Identify which cell holds the provided text, then report its [x, y] central coordinate. 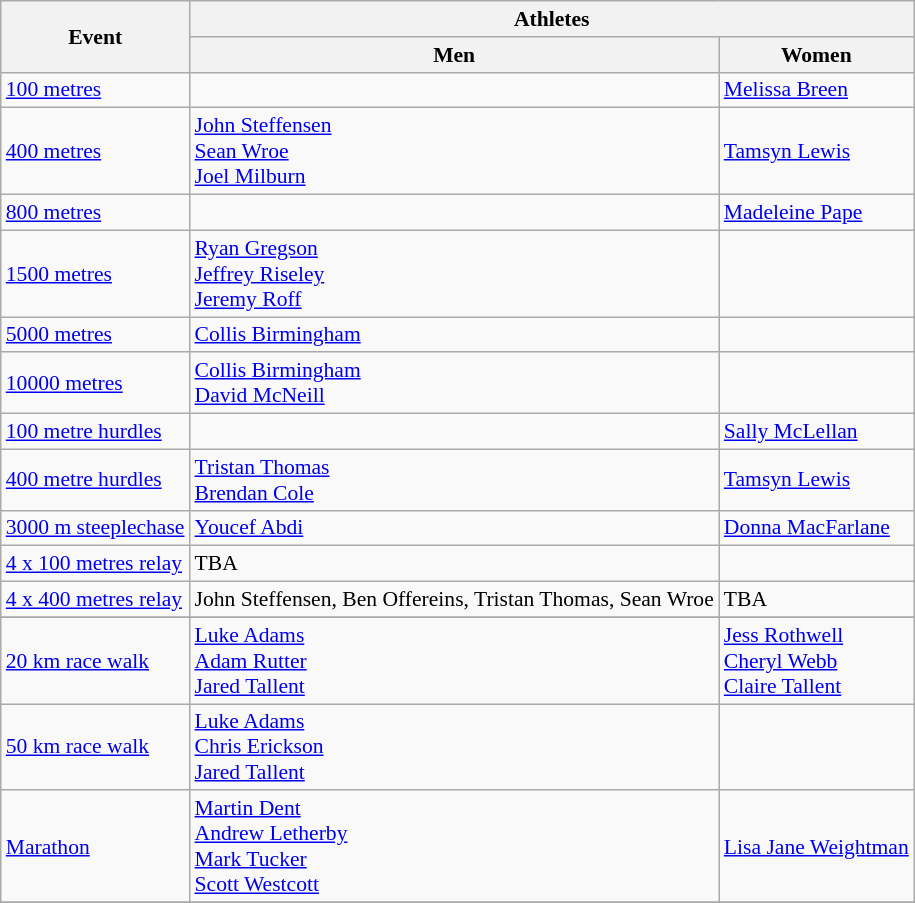
800 metres [96, 213]
20 km race walk [96, 660]
Men [454, 55]
Sally McLellan [816, 432]
4 x 100 metres relay [96, 564]
3000 m steeplechase [96, 528]
Event [96, 36]
5000 metres [96, 335]
Ryan Gregson Jeffrey Riseley Jeremy Roff [454, 274]
Madeleine Pape [816, 213]
10000 metres [96, 384]
Martin Dent Andrew Letherby Mark Tucker Scott Westcott [454, 847]
400 metres [96, 152]
400 metre hurdles [96, 480]
Collis Birmingham David McNeill [454, 384]
Melissa Breen [816, 90]
Youcef Abdi [454, 528]
Luke Adams Chris Erickson Jared Tallent [454, 748]
Jess Rothwell Cheryl Webb Claire Tallent [816, 660]
Luke Adams Adam Rutter Jared Tallent [454, 660]
100 metre hurdles [96, 432]
Women [816, 55]
4 x 400 metres relay [96, 600]
100 metres [96, 90]
50 km race walk [96, 748]
Lisa Jane Weightman [816, 847]
Marathon [96, 847]
1500 metres [96, 274]
Tristan Thomas Brendan Cole [454, 480]
Donna MacFarlane [816, 528]
Athletes [552, 19]
Collis Birmingham [454, 335]
John Steffensen, Ben Offereins, Tristan Thomas, Sean Wroe [454, 600]
John Steffensen Sean Wroe Joel Milburn [454, 152]
